Capture the cell that displays the provided text and extract its (x, y) central coordinate. 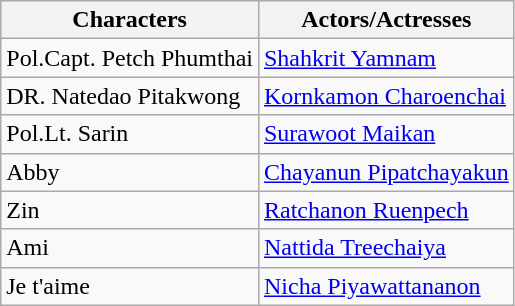
Pol.Capt. Petch Phumthai (130, 58)
Surawoot Maikan (386, 134)
Ratchanon Ruenpech (386, 210)
Kornkamon Charoenchai (386, 96)
Nicha Piyawattananon (386, 286)
Shahkrit Yamnam (386, 58)
Zin (130, 210)
Characters (130, 20)
Chayanun Pipatchayakun (386, 172)
Nattida Treechaiya (386, 248)
Pol.Lt. Sarin (130, 134)
Abby (130, 172)
DR. Natedao Pitakwong (130, 96)
Ami (130, 248)
Actors/Actresses (386, 20)
Je t'aime (130, 286)
